Search for the cell housing the specified text and yield its (X, Y) center coordinate. 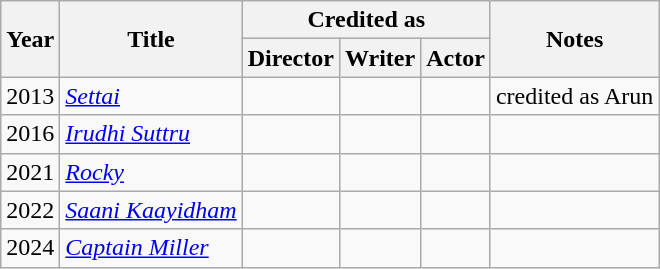
Director (290, 58)
Actor (456, 58)
Captain Miller (151, 248)
2024 (30, 248)
2022 (30, 210)
Rocky (151, 172)
Saani Kaayidham (151, 210)
Title (151, 39)
Writer (380, 58)
2021 (30, 172)
Notes (574, 39)
credited as Arun (574, 96)
Credited as (366, 20)
Settai (151, 96)
Irudhi Suttru (151, 134)
2013 (30, 96)
2016 (30, 134)
Year (30, 39)
